Detect which cell encompasses the target text, then output its [X, Y] center coordinate. 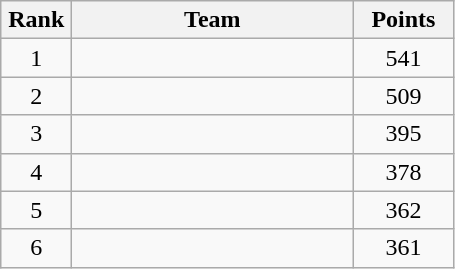
Rank [36, 20]
378 [404, 172]
395 [404, 134]
6 [36, 248]
5 [36, 210]
1 [36, 58]
Team [212, 20]
2 [36, 96]
Points [404, 20]
361 [404, 248]
4 [36, 172]
541 [404, 58]
362 [404, 210]
509 [404, 96]
3 [36, 134]
